Search for the cell housing the specified text and yield its [x, y] center coordinate. 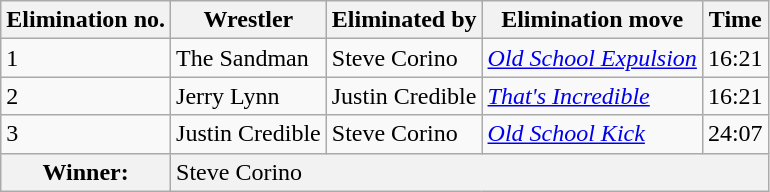
Elimination move [592, 20]
Jerry Lynn [249, 96]
Winner: [86, 172]
Elimination no. [86, 20]
Eliminated by [404, 20]
That's Incredible [592, 96]
The Sandman [249, 58]
Old School Expulsion [592, 58]
Old School Kick [592, 134]
24:07 [735, 134]
2 [86, 96]
1 [86, 58]
3 [86, 134]
Time [735, 20]
Wrestler [249, 20]
